Identify which cell holds the provided text, then report its (x, y) central coordinate. 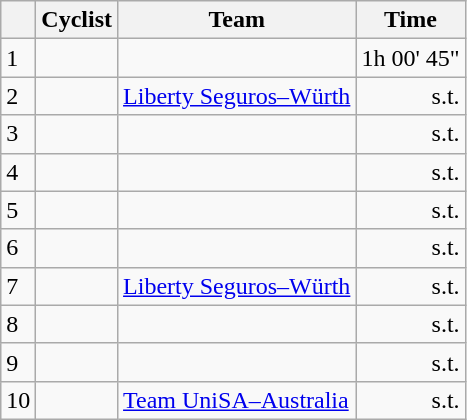
4 (18, 172)
2 (18, 96)
10 (18, 400)
6 (18, 248)
3 (18, 134)
7 (18, 286)
Time (410, 20)
Team UniSA–Australia (237, 400)
Cyclist (77, 20)
5 (18, 210)
1h 00' 45" (410, 58)
9 (18, 362)
Team (237, 20)
1 (18, 58)
8 (18, 324)
